Output the (X, Y) coordinate of the center of the cell containing the given text.  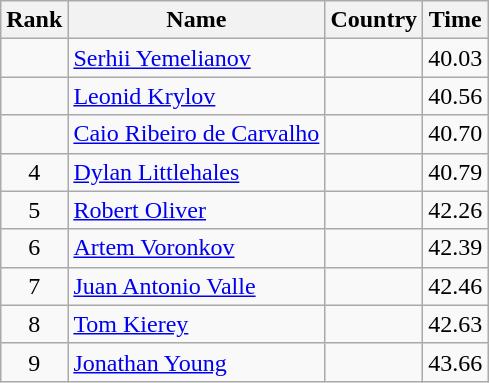
Country (374, 20)
Serhii Yemelianov (196, 58)
Time (456, 20)
Robert Oliver (196, 210)
Name (196, 20)
42.63 (456, 324)
Juan Antonio Valle (196, 286)
42.46 (456, 286)
Leonid Krylov (196, 96)
Jonathan Young (196, 362)
5 (34, 210)
40.56 (456, 96)
9 (34, 362)
7 (34, 286)
Tom Kierey (196, 324)
6 (34, 248)
40.79 (456, 172)
8 (34, 324)
Dylan Littlehales (196, 172)
43.66 (456, 362)
4 (34, 172)
42.26 (456, 210)
Caio Ribeiro de Carvalho (196, 134)
Artem Voronkov (196, 248)
40.03 (456, 58)
40.70 (456, 134)
42.39 (456, 248)
Rank (34, 20)
